Capture the cell that displays the provided text and extract its (x, y) central coordinate. 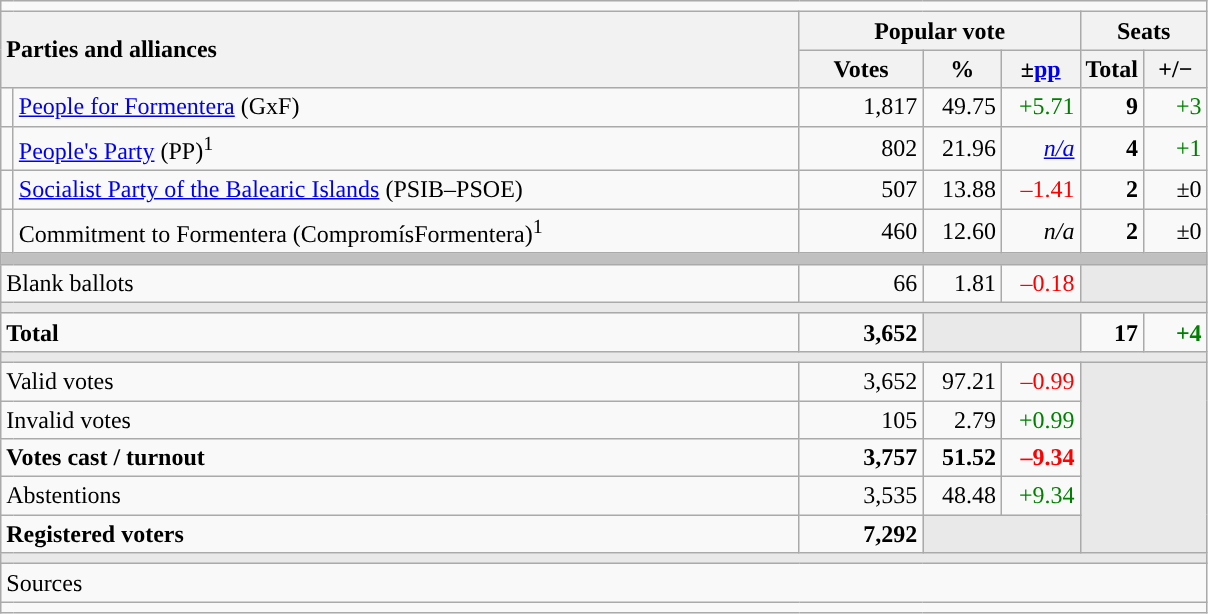
Blank ballots (400, 283)
Socialist Party of the Balearic Islands (PSIB–PSOE) (406, 190)
1.81 (962, 283)
7,292 (861, 534)
802 (861, 148)
12.60 (962, 232)
49.75 (962, 107)
–9.34 (1040, 458)
3,757 (861, 458)
+3 (1176, 107)
3,535 (861, 496)
Sources (604, 583)
9 (1112, 107)
+0.99 (1040, 420)
17 (1112, 332)
+5.71 (1040, 107)
Valid votes (400, 381)
People for Formentera (GxF) (406, 107)
Seats (1144, 31)
±pp (1040, 69)
21.96 (962, 148)
+1 (1176, 148)
Registered voters (400, 534)
13.88 (962, 190)
460 (861, 232)
97.21 (962, 381)
% (962, 69)
1,817 (861, 107)
Commitment to Formentera (CompromísFormentera)1 (406, 232)
51.52 (962, 458)
Invalid votes (400, 420)
Abstentions (400, 496)
105 (861, 420)
People's Party (PP)1 (406, 148)
–0.18 (1040, 283)
+9.34 (1040, 496)
Votes cast / turnout (400, 458)
48.48 (962, 496)
4 (1112, 148)
Popular vote (940, 31)
Parties and alliances (400, 50)
2.79 (962, 420)
+4 (1176, 332)
–1.41 (1040, 190)
66 (861, 283)
507 (861, 190)
Votes (861, 69)
–0.99 (1040, 381)
+/− (1176, 69)
